Identify which cell holds the provided text, then report its (X, Y) central coordinate. 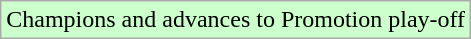
Champions and advances to Promotion play-off (236, 20)
